Detect which cell encompasses the target text, then output its [x, y] center coordinate. 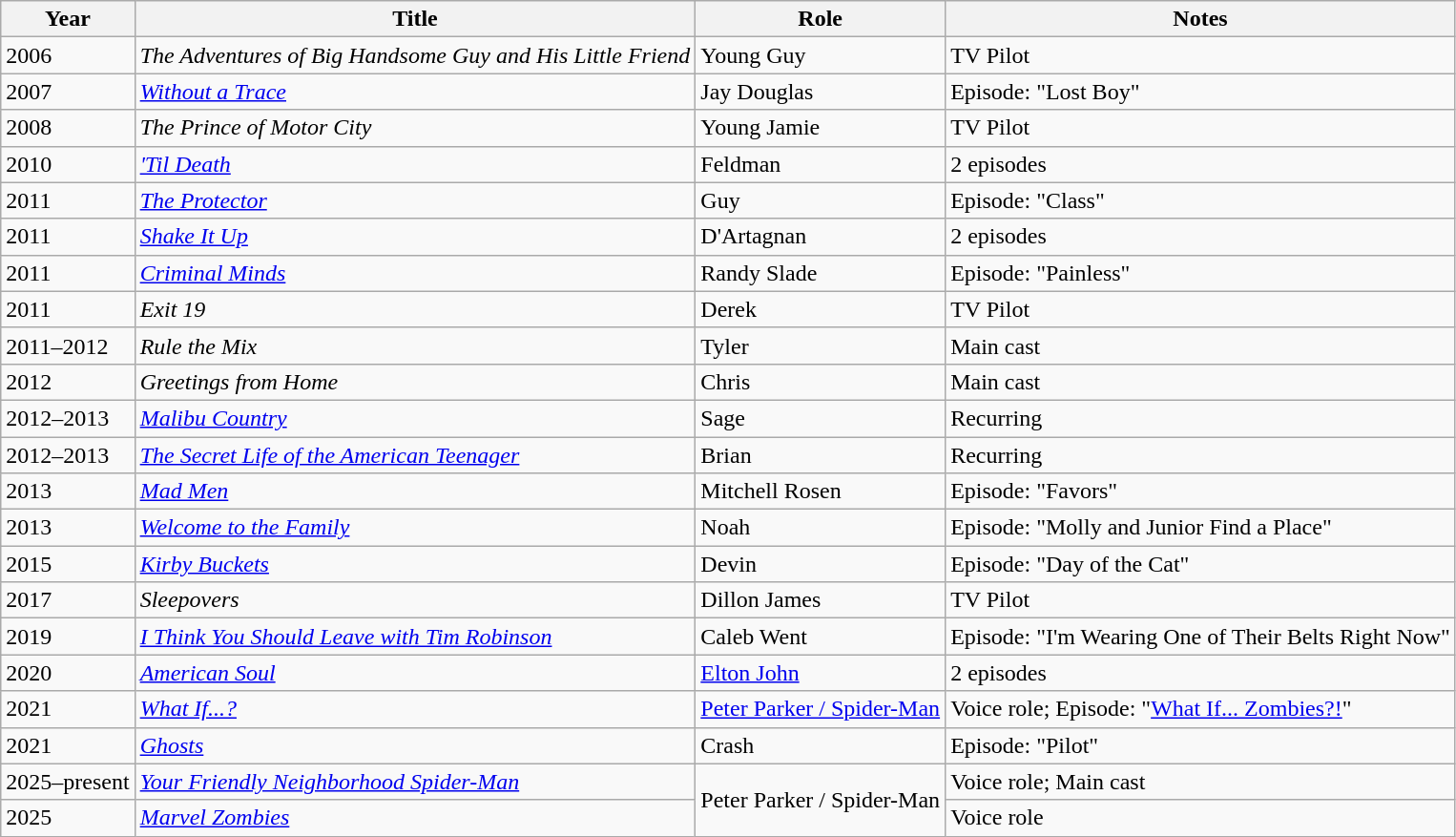
Ghosts [415, 745]
Episode: "Lost Boy" [1200, 92]
Voice role; Episode: "What If... Zombies?!" [1200, 709]
Mad Men [415, 492]
Sleepovers [415, 600]
Notes [1200, 19]
Mitchell Rosen [821, 492]
Welcome to the Family [415, 528]
I Think You Should Leave with Tim Robinson [415, 637]
Voice role [1200, 818]
Guy [821, 200]
Malibu Country [415, 418]
Episode: "Pilot" [1200, 745]
2010 [68, 164]
2007 [68, 92]
The Secret Life of the American Teenager [415, 455]
American Soul [415, 673]
2025 [68, 818]
The Prince of Motor City [415, 128]
Exit 19 [415, 309]
What If...? [415, 709]
Kirby Buckets [415, 564]
Episode: "Molly and Junior Find a Place" [1200, 528]
Year [68, 19]
Feldman [821, 164]
2020 [68, 673]
Sage [821, 418]
Noah [821, 528]
Crash [821, 745]
Chris [821, 382]
2012 [68, 382]
Jay Douglas [821, 92]
Derek [821, 309]
Marvel Zombies [415, 818]
Young Guy [821, 55]
2008 [68, 128]
2025–present [68, 782]
'Til Death [415, 164]
Role [821, 19]
Caleb Went [821, 637]
Criminal Minds [415, 273]
Greetings from Home [415, 382]
Episode: "Favors" [1200, 492]
Dillon James [821, 600]
Elton John [821, 673]
The Adventures of Big Handsome Guy and His Little Friend [415, 55]
2019 [68, 637]
Without a Trace [415, 92]
Young Jamie [821, 128]
D'Artagnan [821, 237]
Episode: "Day of the Cat" [1200, 564]
2015 [68, 564]
Tyler [821, 345]
2017 [68, 600]
Episode: "Class" [1200, 200]
Devin [821, 564]
Randy Slade [821, 273]
Episode: "Painless" [1200, 273]
Shake It Up [415, 237]
2006 [68, 55]
Episode: "I'm Wearing One of Their Belts Right Now" [1200, 637]
Voice role; Main cast [1200, 782]
Rule the Mix [415, 345]
Title [415, 19]
Brian [821, 455]
Your Friendly Neighborhood Spider-Man [415, 782]
2011–2012 [68, 345]
The Protector [415, 200]
